Locate the cell with the specified text and output its [X, Y] center coordinate. 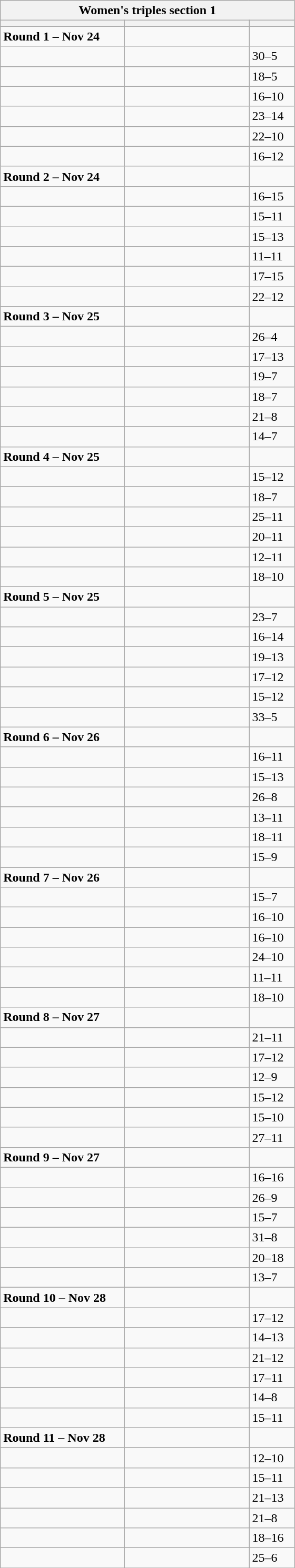
33–5 [272, 717]
Round 1 – Nov 24 [63, 36]
23–14 [272, 116]
22–10 [272, 136]
31–8 [272, 1238]
12–11 [272, 557]
21–12 [272, 1358]
15–10 [272, 1117]
21–13 [272, 1498]
16–14 [272, 637]
16–11 [272, 757]
30–5 [272, 56]
Round 11 – Nov 28 [63, 1438]
27–11 [272, 1137]
22–12 [272, 297]
15–9 [272, 857]
16–15 [272, 196]
Round 5 – Nov 25 [63, 597]
14–7 [272, 437]
Women's triples section 1 [147, 11]
25–11 [272, 517]
14–8 [272, 1398]
18–16 [272, 1538]
16–12 [272, 156]
16–16 [272, 1177]
14–13 [272, 1338]
13–7 [272, 1278]
20–11 [272, 537]
Round 9 – Nov 27 [63, 1157]
Round 2 – Nov 24 [63, 176]
13–11 [272, 817]
12–9 [272, 1077]
Round 6 – Nov 26 [63, 737]
17–15 [272, 277]
Round 3 – Nov 25 [63, 317]
Round 8 – Nov 27 [63, 1017]
18–5 [272, 76]
Round 7 – Nov 26 [63, 877]
20–18 [272, 1258]
12–10 [272, 1458]
19–7 [272, 377]
Round 10 – Nov 28 [63, 1298]
21–11 [272, 1037]
17–13 [272, 357]
19–13 [272, 657]
18–11 [272, 837]
25–6 [272, 1558]
26–8 [272, 797]
Round 4 – Nov 25 [63, 457]
26–4 [272, 337]
24–10 [272, 957]
26–9 [272, 1198]
17–11 [272, 1378]
23–7 [272, 617]
